Identify which cell holds the provided text, then report its [x, y] central coordinate. 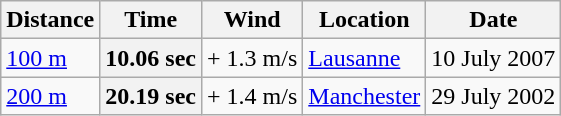
+ 1.4 m/s [252, 96]
10 July 2007 [494, 58]
200 m [50, 96]
Wind [252, 20]
Time [151, 20]
Distance [50, 20]
Lausanne [364, 58]
29 July 2002 [494, 96]
100 m [50, 58]
Date [494, 20]
10.06 sec [151, 58]
+ 1.3 m/s [252, 58]
Location [364, 20]
20.19 sec [151, 96]
Manchester [364, 96]
